Find where the given text appears and provide that cell's center as [x, y] coordinate. 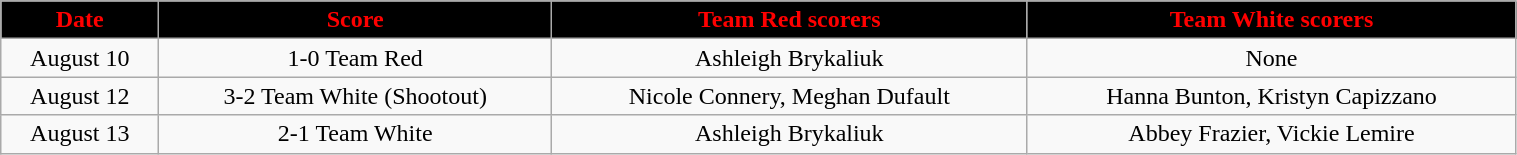
Team Red scorers [790, 20]
Abbey Frazier, Vickie Lemire [1272, 134]
Date [80, 20]
August 12 [80, 96]
Nicole Connery, Meghan Dufault [790, 96]
August 10 [80, 58]
3-2 Team White (Shootout) [356, 96]
August 13 [80, 134]
2-1 Team White [356, 134]
1-0 Team Red [356, 58]
None [1272, 58]
Score [356, 20]
Team White scorers [1272, 20]
Hanna Bunton, Kristyn Capizzano [1272, 96]
